Identify which cell holds the provided text, then report its [x, y] central coordinate. 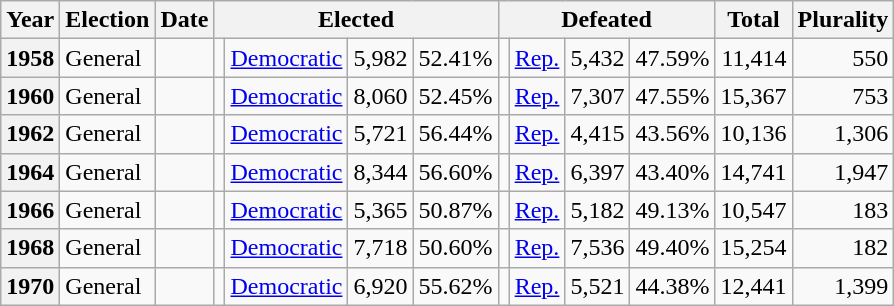
8,344 [380, 172]
6,397 [598, 172]
52.45% [456, 96]
5,182 [598, 210]
550 [843, 58]
1966 [30, 210]
43.40% [672, 172]
Elected [356, 20]
1962 [30, 134]
55.62% [456, 286]
15,367 [754, 96]
52.41% [456, 58]
15,254 [754, 248]
49.13% [672, 210]
1,399 [843, 286]
Election [108, 20]
6,920 [380, 286]
10,136 [754, 134]
Date [184, 20]
1970 [30, 286]
1964 [30, 172]
5,432 [598, 58]
56.60% [456, 172]
47.55% [672, 96]
4,415 [598, 134]
56.44% [456, 134]
1960 [30, 96]
47.59% [672, 58]
7,536 [598, 248]
50.87% [456, 210]
1,947 [843, 172]
11,414 [754, 58]
7,718 [380, 248]
5,521 [598, 286]
1,306 [843, 134]
183 [843, 210]
10,547 [754, 210]
Year [30, 20]
43.56% [672, 134]
5,721 [380, 134]
8,060 [380, 96]
182 [843, 248]
5,982 [380, 58]
1958 [30, 58]
Defeated [606, 20]
49.40% [672, 248]
Total [754, 20]
1968 [30, 248]
7,307 [598, 96]
5,365 [380, 210]
12,441 [754, 286]
14,741 [754, 172]
50.60% [456, 248]
44.38% [672, 286]
Plurality [843, 20]
753 [843, 96]
